Determine the (x, y) coordinate at the center of the cell enclosing the given text.  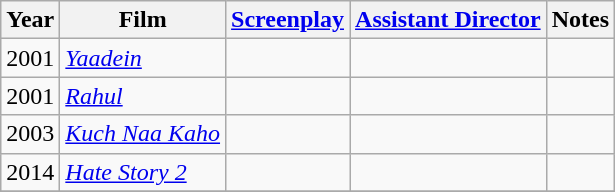
Yaadein (143, 58)
Film (143, 20)
2003 (30, 134)
Notes (580, 20)
Assistant Director (448, 20)
2014 (30, 172)
Rahul (143, 96)
Screenplay (288, 20)
Hate Story 2 (143, 172)
Kuch Naa Kaho (143, 134)
Year (30, 20)
